Return [x, y] of the center of cell containing provided text 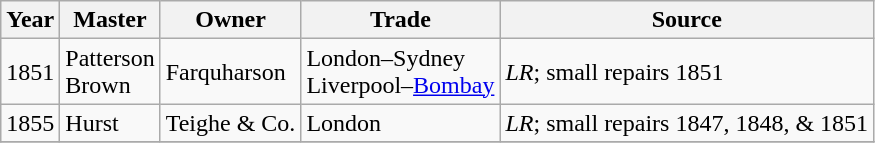
Owner [230, 20]
Master [110, 20]
1851 [30, 72]
1855 [30, 123]
London [400, 123]
Teighe & Co. [230, 123]
LR; small repairs 1851 [687, 72]
Source [687, 20]
Year [30, 20]
Trade [400, 20]
PattersonBrown [110, 72]
London–SydneyLiverpool–Bombay [400, 72]
Hurst [110, 123]
LR; small repairs 1847, 1848, & 1851 [687, 123]
Farquharson [230, 72]
